Capture the cell that displays the provided text and extract its (X, Y) central coordinate. 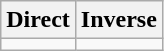
Direct (38, 20)
Inverse (118, 20)
